Provide the (x, y) coordinate of the cell's center where the given text is located.  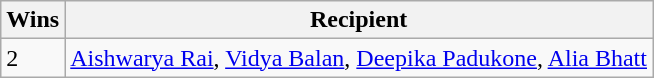
2 (33, 58)
Aishwarya Rai, Vidya Balan, Deepika Padukone, Alia Bhatt (359, 58)
Wins (33, 20)
Recipient (359, 20)
